Locate the cell with the specified text and output its [x, y] center coordinate. 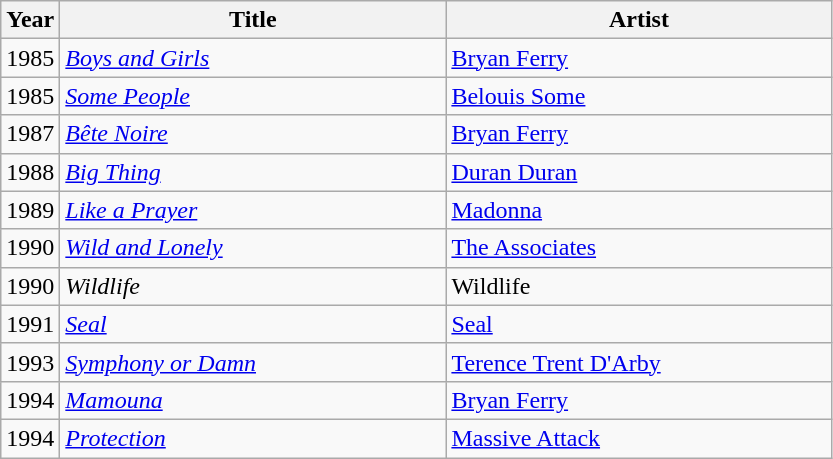
Boys and Girls [253, 58]
Massive Attack [639, 438]
Belouis Some [639, 96]
1993 [30, 362]
Big Thing [253, 172]
1987 [30, 134]
Terence Trent D'Arby [639, 362]
Bête Noire [253, 134]
The Associates [639, 248]
Mamouna [253, 400]
1991 [30, 324]
Duran Duran [639, 172]
Madonna [639, 210]
1989 [30, 210]
Protection [253, 438]
1988 [30, 172]
Symphony or Damn [253, 362]
Year [30, 20]
Wild and Lonely [253, 248]
Artist [639, 20]
Some People [253, 96]
Like a Prayer [253, 210]
Title [253, 20]
